Determine the (X, Y) coordinate at the center of the cell enclosing the given text.  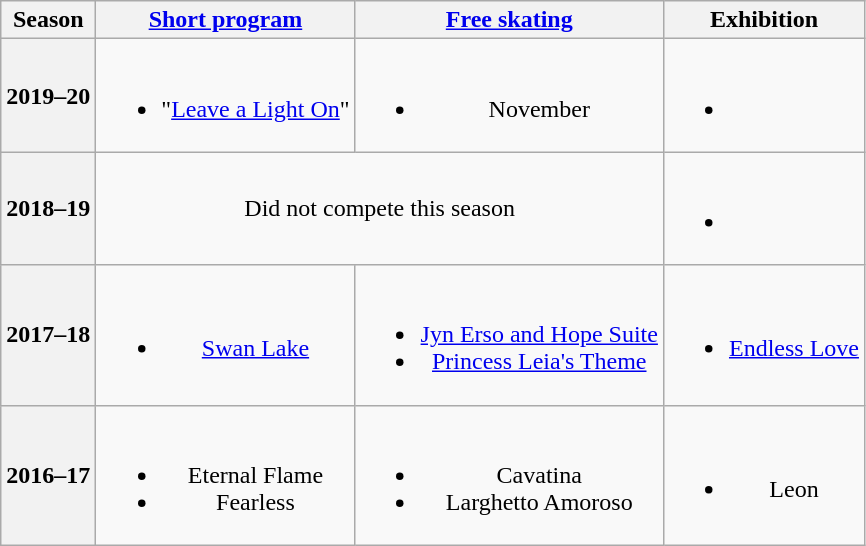
Free skating (509, 20)
Short program (226, 20)
Endless Love (764, 335)
Eternal FlameFearless (226, 475)
2018–19 (48, 208)
"Leave a Light On" (226, 96)
2016–17 (48, 475)
November (509, 96)
Exhibition (764, 20)
Did not compete this season (380, 208)
Swan Lake (226, 335)
2017–18 (48, 335)
Season (48, 20)
2019–20 (48, 96)
CavatinaLarghetto Amoroso (509, 475)
Jyn Erso and Hope Suite Princess Leia's Theme (509, 335)
Leon (764, 475)
